Output the (x, y) coordinate of the center of the cell containing the given text.  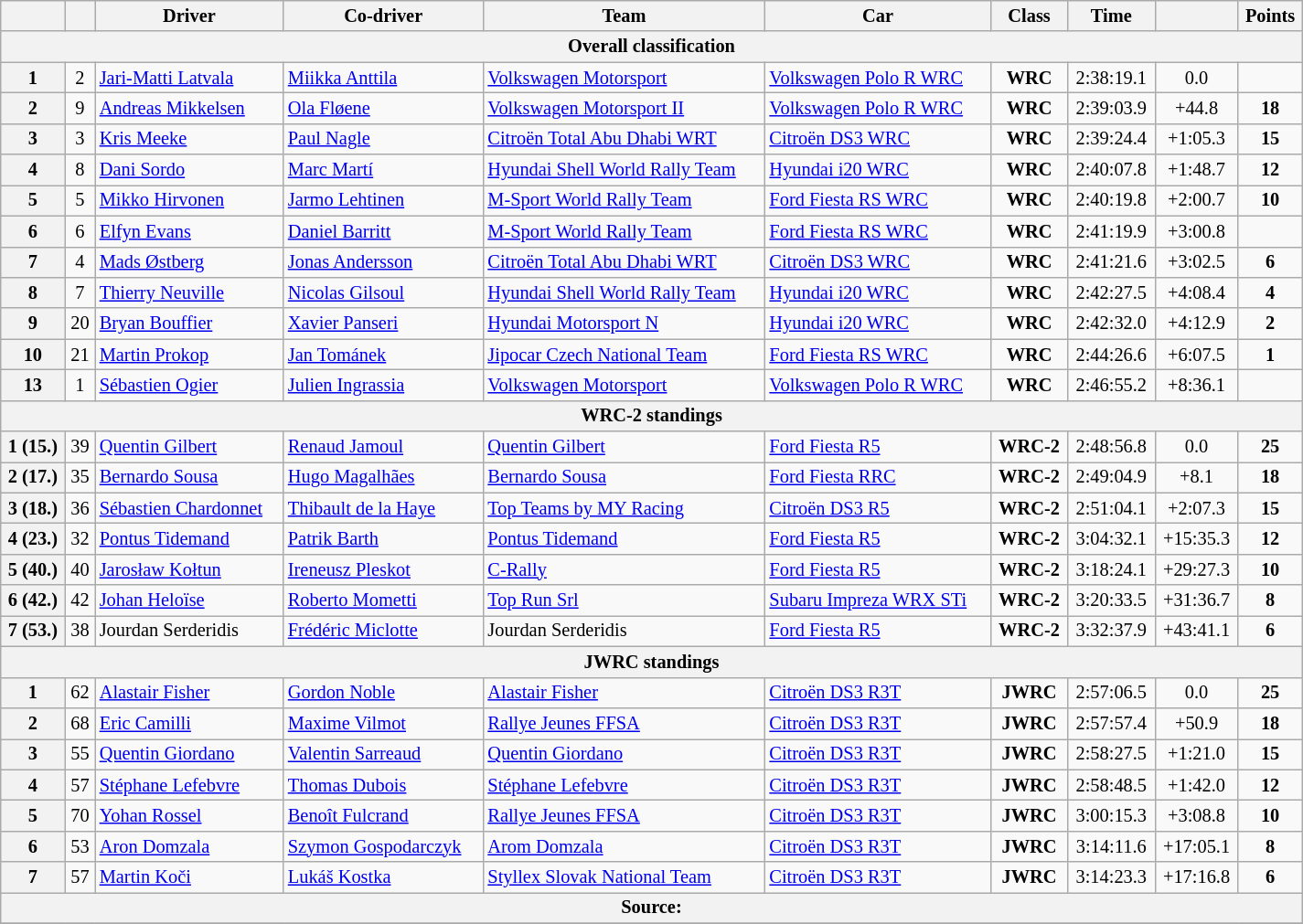
21 (80, 355)
Nicolas Gilsoul (384, 292)
Top Run Srl (624, 600)
2:49:04.9 (1111, 477)
Yohan Rossel (189, 815)
+6:07.5 (1196, 355)
2:40:19.8 (1111, 200)
Valentin Sarreaud (384, 754)
35 (80, 477)
Car (878, 16)
2:41:19.9 (1111, 231)
JWRC standings (652, 662)
Bryan Bouffier (189, 324)
2:41:21.6 (1111, 262)
2:40:07.8 (1111, 170)
+17:16.8 (1196, 877)
Miikka Anttila (384, 78)
+17:05.1 (1196, 846)
7 (53.) (33, 631)
Arom Domzala (624, 846)
2:51:04.1 (1111, 508)
Kris Meeke (189, 139)
3:32:37.9 (1111, 631)
Martin Prokop (189, 355)
2:42:27.5 (1111, 292)
Martin Koči (189, 877)
70 (80, 815)
5 (40.) (33, 569)
Aron Domzala (189, 846)
Benoît Fulcrand (384, 815)
Patrik Barth (384, 538)
WRC-2 standings (652, 416)
3:20:33.5 (1111, 600)
+44.8 (1196, 108)
+1:42.0 (1196, 785)
+3:00.8 (1196, 231)
+3:08.8 (1196, 815)
6 (42.) (33, 600)
Paul Nagle (384, 139)
Jarmo Lehtinen (384, 200)
2:48:56.8 (1111, 447)
38 (80, 631)
+2:07.3 (1196, 508)
Gordon Noble (384, 693)
Citroën DS3 R5 (878, 508)
Styllex Slovak National Team (624, 877)
Daniel Barritt (384, 231)
Johan Heloïse (189, 600)
2 (17.) (33, 477)
Jari-Matti Latvala (189, 78)
Thomas Dubois (384, 785)
Frédéric Miclotte (384, 631)
+2:00.7 (1196, 200)
3:14:11.6 (1111, 846)
+31:36.7 (1196, 600)
Jonas Andersson (384, 262)
Volkswagen Motorsport II (624, 108)
40 (80, 569)
+8:36.1 (1196, 385)
Julien Ingrassia (384, 385)
2:57:57.4 (1111, 723)
Subaru Impreza WRX STi (878, 600)
+3:02.5 (1196, 262)
Mikko Hirvonen (189, 200)
Ola Fløene (384, 108)
Jan Tománek (384, 355)
Thierry Neuville (189, 292)
Time (1111, 16)
Marc Martí (384, 170)
Andreas Mikkelsen (189, 108)
+50.9 (1196, 723)
2:42:32.0 (1111, 324)
Hugo Magalhães (384, 477)
Sébastien Ogier (189, 385)
Thibault de la Haye (384, 508)
2:39:03.9 (1111, 108)
Sébastien Chardonnet (189, 508)
C-Rally (624, 569)
2:38:19.1 (1111, 78)
Mads Østberg (189, 262)
1 (15.) (33, 447)
Lukáš Kostka (384, 877)
Dani Sordo (189, 170)
Jarosław Kołtun (189, 569)
2:39:24.4 (1111, 139)
Ford Fiesta RRC (878, 477)
Overall classification (652, 47)
+1:21.0 (1196, 754)
Eric Camilli (189, 723)
+29:27.3 (1196, 569)
20 (80, 324)
Co-driver (384, 16)
2:44:26.6 (1111, 355)
13 (33, 385)
+1:05.3 (1196, 139)
Team (624, 16)
2:46:55.2 (1111, 385)
Hyundai Motorsport N (624, 324)
2:58:48.5 (1111, 785)
+43:41.1 (1196, 631)
Maxime Vilmot (384, 723)
Source: (652, 908)
2:58:27.5 (1111, 754)
Driver (189, 16)
Elfyn Evans (189, 231)
62 (80, 693)
+4:08.4 (1196, 292)
Xavier Panseri (384, 324)
53 (80, 846)
55 (80, 754)
68 (80, 723)
4 (23.) (33, 538)
3:14:23.3 (1111, 877)
Renaud Jamoul (384, 447)
3 (18.) (33, 508)
+8.1 (1196, 477)
+4:12.9 (1196, 324)
36 (80, 508)
Jipocar Czech National Team (624, 355)
Roberto Mometti (384, 600)
3:18:24.1 (1111, 569)
3:04:32.1 (1111, 538)
32 (80, 538)
Class (1030, 16)
42 (80, 600)
Top Teams by MY Racing (624, 508)
3:00:15.3 (1111, 815)
+1:48.7 (1196, 170)
Points (1270, 16)
2:57:06.5 (1111, 693)
+15:35.3 (1196, 538)
Ireneusz Pleskot (384, 569)
Szymon Gospodarczyk (384, 846)
39 (80, 447)
